Return (x, y) of the center of cell containing provided text 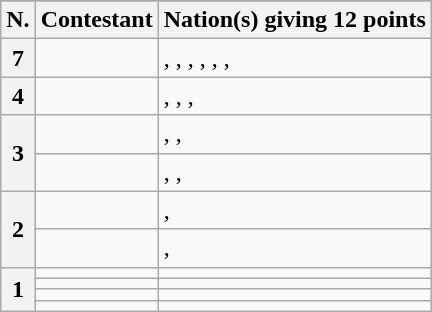
Contestant (96, 20)
4 (18, 96)
N. (18, 20)
, , , , , , (294, 58)
Nation(s) giving 12 points (294, 20)
2 (18, 229)
3 (18, 153)
1 (18, 289)
7 (18, 58)
, , , (294, 96)
